Extract the (X, Y) coordinate from the center of the cell holding the provided text.  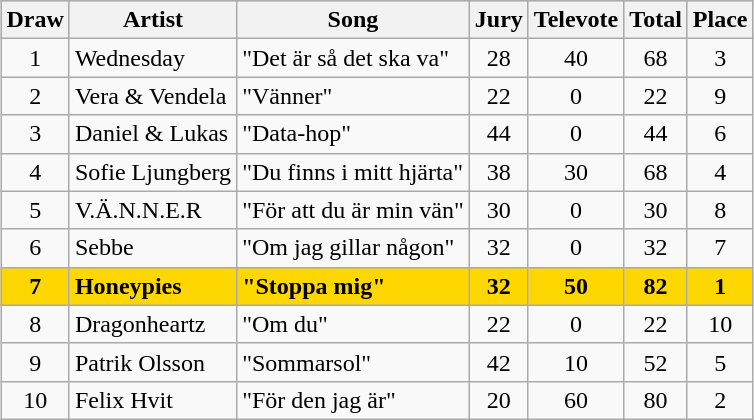
28 (498, 58)
Draw (35, 20)
38 (498, 172)
Honeypies (152, 286)
"Du finns i mitt hjärta" (354, 172)
40 (576, 58)
60 (576, 400)
Vera & Vendela (152, 96)
Song (354, 20)
"Det är så det ska va" (354, 58)
82 (656, 286)
"Om jag gillar någon" (354, 248)
"För att du är min vän" (354, 210)
Artist (152, 20)
Televote (576, 20)
20 (498, 400)
"Stoppa mig" (354, 286)
Place (720, 20)
Wednesday (152, 58)
Total (656, 20)
"Sommarsol" (354, 362)
Daniel & Lukas (152, 134)
52 (656, 362)
80 (656, 400)
Felix Hvit (152, 400)
Dragonheartz (152, 324)
"Vänner" (354, 96)
Jury (498, 20)
Sebbe (152, 248)
"Om du" (354, 324)
42 (498, 362)
"För den jag är" (354, 400)
V.Ä.N.N.E.R (152, 210)
50 (576, 286)
Sofie Ljungberg (152, 172)
Patrik Olsson (152, 362)
"Data-hop" (354, 134)
